From the cell containing the given text, extract its center point as (x, y) coordinate. 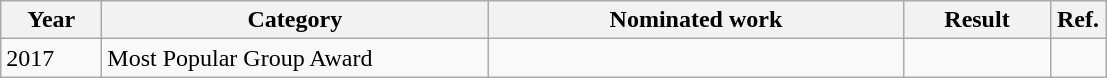
Year (52, 20)
Result (977, 20)
2017 (52, 58)
Ref. (1078, 20)
Nominated work (696, 20)
Category (295, 20)
Most Popular Group Award (295, 58)
